Pinpoint the cell where the given text exists, returning its [x, y] midpoint coordinate. 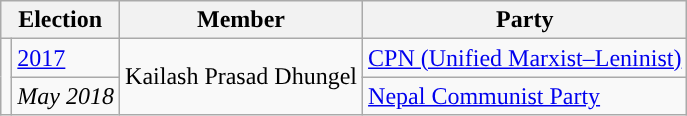
Election [60, 20]
May 2018 [66, 96]
Nepal Communist Party [525, 96]
2017 [66, 58]
Kailash Prasad Dhungel [242, 77]
CPN (Unified Marxist–Leninist) [525, 58]
Party [525, 20]
Member [242, 20]
